Return the [x, y] coordinate for the center point of the cell that contains the specified text.  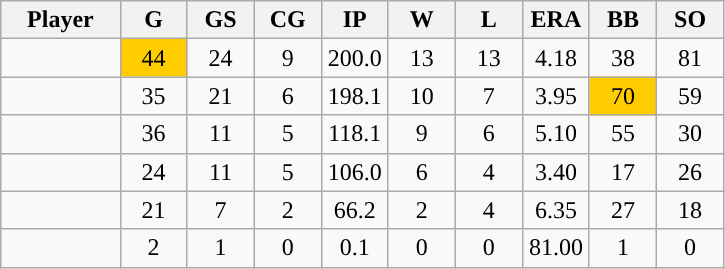
5.10 [556, 134]
IP [354, 20]
0.1 [354, 248]
59 [690, 96]
10 [422, 96]
38 [622, 58]
44 [154, 58]
W [422, 20]
Player [60, 20]
BB [622, 20]
66.2 [354, 210]
ERA [556, 20]
81.00 [556, 248]
L [488, 20]
GS [220, 20]
118.1 [354, 134]
36 [154, 134]
SO [690, 20]
3.40 [556, 172]
G [154, 20]
3.95 [556, 96]
55 [622, 134]
18 [690, 210]
200.0 [354, 58]
CG [288, 20]
35 [154, 96]
6.35 [556, 210]
106.0 [354, 172]
81 [690, 58]
27 [622, 210]
30 [690, 134]
4.18 [556, 58]
70 [622, 96]
26 [690, 172]
17 [622, 172]
198.1 [354, 96]
